Find where the given text appears and provide that cell's center as (x, y) coordinate. 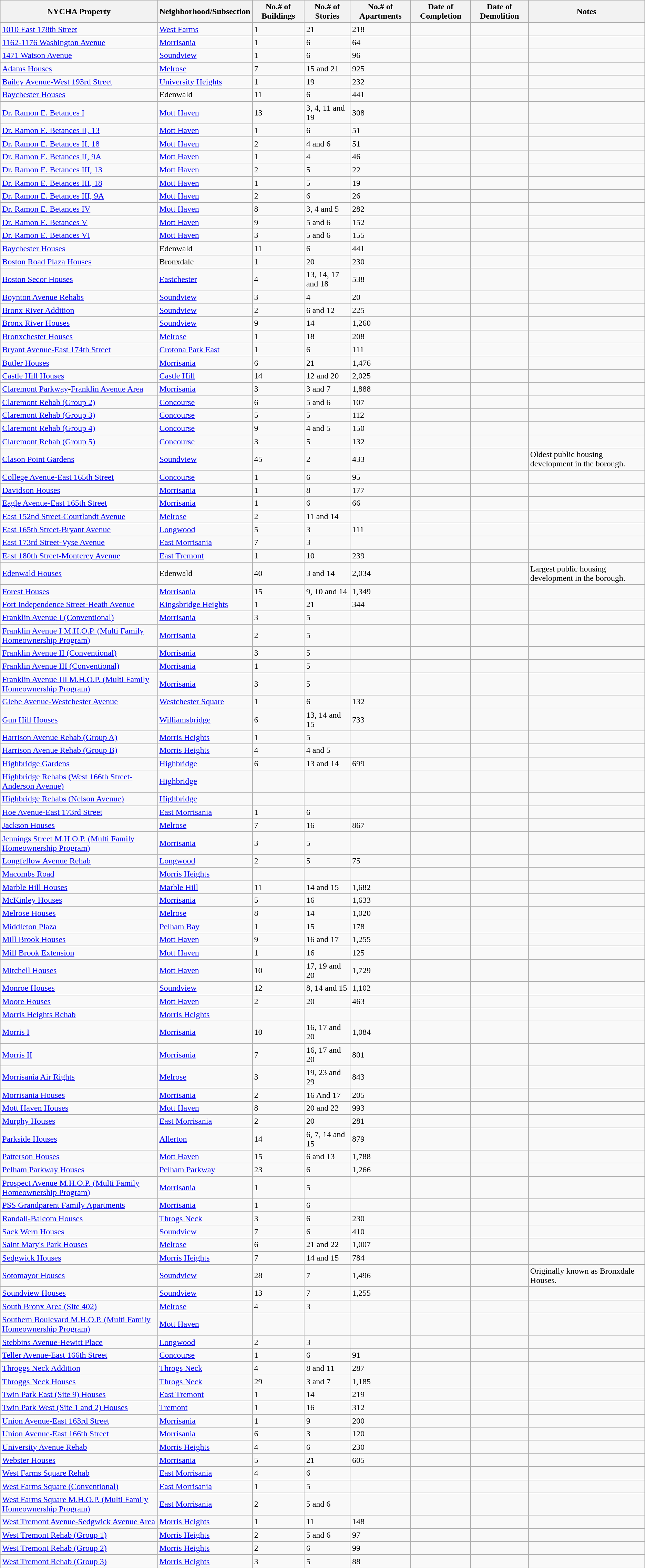
Bronxdale (205, 262)
No.# of Buildings (278, 12)
Patterson Houses (79, 1157)
200 (380, 1421)
22 (380, 170)
8 and 11 (327, 1368)
Neighborhood/Subsection (205, 12)
Randall-Balcom Houses (79, 1218)
1471 Watson Avenue (79, 55)
Jennings Street M.H.O.P. (Multi Family Homeownership Program) (79, 843)
1,007 (380, 1245)
29 (278, 1381)
26 (380, 196)
Hoe Avenue-East 173rd Street (79, 812)
Teller Avenue-East 166th Street (79, 1355)
East 152nd Street-Courtlandt Avenue (79, 516)
Saint Mary's Park Houses (79, 1245)
Fort Independence Street-Heath Avenue (79, 604)
Butler Houses (79, 363)
Franklin Avenue I (Conventional) (79, 617)
Dr. Ramon E. Betances II, 18 (79, 143)
Oldest public housing development in the borough. (586, 459)
NYCHA Property (79, 12)
Adams Houses (79, 69)
Mill Brook Houses (79, 940)
1,496 (380, 1275)
4 and 6 (327, 143)
Allerton (205, 1139)
Franklin Avenue II (Conventional) (79, 653)
Jackson Houses (79, 825)
801 (380, 1055)
97 (380, 1535)
28 (278, 1275)
Union Avenue-East 163rd Street (79, 1421)
239 (380, 556)
120 (380, 1434)
1,476 (380, 363)
12 and 20 (327, 376)
Harrison Avenue Rehab (Group A) (79, 737)
Date of Completion (441, 12)
219 (380, 1395)
75 (380, 861)
University Avenue Rehab (79, 1447)
2,025 (380, 376)
Marble Hill (205, 887)
538 (380, 279)
Highbridge Rehabs (West 166th Street-Anderson Avenue) (79, 781)
11 and 14 (327, 516)
University Heights (205, 82)
Claremont Rehab (Group 2) (79, 402)
1162-1176 Washington Avenue (79, 42)
Kingsbridge Heights (205, 604)
Monroe Houses (79, 988)
879 (380, 1139)
Westchester Square (205, 702)
Boston Road Plaza Houses (79, 262)
208 (380, 336)
Date of Demolition (500, 12)
Highbridge Gardens (79, 763)
West Tremont Rehab (Group 2) (79, 1548)
96 (380, 55)
344 (380, 604)
410 (380, 1232)
1,185 (380, 1381)
8, 14 and 15 (327, 988)
West Farms Square (Conventional) (79, 1486)
13, 14 and 15 (327, 720)
PSS Grandparent Family Apartments (79, 1205)
177 (380, 490)
218 (380, 29)
Southern Boulevard M.H.O.P. (Multi Family Homeownership Program) (79, 1324)
733 (380, 720)
46 (380, 156)
Soundview Houses (79, 1293)
Davidson Houses (79, 490)
College Avenue-East 165th Street (79, 477)
Middleton Plaza (79, 927)
Bronxchester Houses (79, 336)
605 (380, 1460)
No.# of Stories (327, 12)
312 (380, 1408)
91 (380, 1355)
155 (380, 235)
1,788 (380, 1157)
1,102 (380, 988)
Mott Haven Houses (79, 1108)
West Farms (205, 29)
99 (380, 1548)
Williamsbridge (205, 720)
3, 4, 11 and 19 (327, 112)
125 (380, 953)
Dr. Ramon E. Betances III, 9A (79, 196)
Tremont (205, 1408)
784 (380, 1258)
150 (380, 428)
Franklin Avenue III M.H.O.P. (Multi Family Homeownership Program) (79, 684)
Sedgwick Houses (79, 1258)
15 and 21 (327, 69)
225 (380, 310)
205 (380, 1095)
3 and 14 (327, 574)
Harrison Avenue Rehab (Group B) (79, 750)
Morris I (79, 1032)
12 (278, 988)
Sotomayor Houses (79, 1275)
1,084 (380, 1032)
Clason Point Gardens (79, 459)
Castle Hill Houses (79, 376)
Mill Brook Extension (79, 953)
Bronx River Houses (79, 323)
9, 10 and 14 (327, 591)
Notes (586, 12)
Parkside Houses (79, 1139)
Longfellow Avenue Rehab (79, 861)
East 180th Street-Monterey Avenue (79, 556)
13, 14, 17 and 18 (327, 279)
1,020 (380, 913)
Dr. Ramon E. Betances III, 13 (79, 170)
Claremont Rehab (Group 3) (79, 415)
64 (380, 42)
Dr. Ramon E. Betances I (79, 112)
40 (278, 574)
Pelham Parkway (205, 1170)
Morris II (79, 1055)
152 (380, 222)
Morris Heights Rehab (79, 1014)
Dr. Ramon E. Betances II, 9A (79, 156)
463 (380, 1001)
No.# of Apartments (380, 12)
West Tremont Rehab (Group 1) (79, 1535)
Eagle Avenue-East 165th Street (79, 503)
2,034 (380, 574)
867 (380, 825)
Crotona Park East (205, 350)
Melrose Houses (79, 913)
18 (327, 336)
Bailey Avenue-West 193rd Street (79, 82)
433 (380, 459)
699 (380, 763)
1,682 (380, 887)
Dr. Ramon E. Betances III, 18 (79, 183)
3, 4 and 5 (327, 209)
95 (380, 477)
16 and 17 (327, 940)
6, 7, 14 and 15 (327, 1139)
South Bronx Area (Site 402) (79, 1306)
West Farms Square Rehab (79, 1473)
West Tremont Rehab (Group 3) (79, 1561)
Macombs Road (79, 874)
925 (380, 69)
16 And 17 (327, 1095)
Throggs Neck Addition (79, 1368)
West Farms Square M.H.O.P. (Multi Family Homeownership Program) (79, 1504)
308 (380, 112)
21 and 22 (327, 1245)
13 and 14 (327, 763)
993 (380, 1108)
107 (380, 402)
Dr. Ramon E. Betances VI (79, 235)
Dr. Ramon E. Betances IV (79, 209)
Dr. Ramon E. Betances V (79, 222)
Union Avenue-East 166th Street (79, 1434)
282 (380, 209)
Pelham Bay (205, 927)
1,349 (380, 591)
287 (380, 1368)
20 and 22 (327, 1108)
Claremont Rehab (Group 5) (79, 442)
Prospect Avenue M.H.O.P. (Multi Family Homeownership Program) (79, 1188)
McKinley Houses (79, 900)
281 (380, 1121)
1010 East 178th Street (79, 29)
148 (380, 1522)
West Tremont Avenue-Sedgwick Avenue Area (79, 1522)
Forest Houses (79, 591)
Franklin Avenue I M.H.O.P. (Multi Family Homeownership Program) (79, 635)
1,888 (380, 389)
Twin Park East (Site 9) Houses (79, 1395)
66 (380, 503)
178 (380, 927)
88 (380, 1561)
1,633 (380, 900)
Murphy Houses (79, 1121)
Stebbins Avenue-Hewitt Place (79, 1342)
17, 19 and 20 (327, 971)
Throggs Neck Houses (79, 1381)
Moore Houses (79, 1001)
Eastchester (205, 279)
Boston Secor Houses (79, 279)
843 (380, 1077)
Bryant Avenue-East 174th Street (79, 350)
Claremont Parkway-Franklin Avenue Area (79, 389)
Marble Hill Houses (79, 887)
1,266 (380, 1170)
East 173rd Street-Vyse Avenue (79, 543)
1,729 (380, 971)
Pelham Parkway Houses (79, 1170)
Dr. Ramon E. Betances II, 13 (79, 130)
Highbridge Rehabs (Nelson Avenue) (79, 799)
23 (278, 1170)
Glebe Avenue-Westchester Avenue (79, 702)
Sack Wern Houses (79, 1232)
Mitchell Houses (79, 971)
112 (380, 415)
6 and 13 (327, 1157)
6 and 12 (327, 310)
East 165th Street-Bryant Avenue (79, 529)
1,260 (380, 323)
Morrisania Houses (79, 1095)
Castle Hill (205, 376)
Bronx River Addition (79, 310)
Webster Houses (79, 1460)
Morrisania Air Rights (79, 1077)
Gun Hill Houses (79, 720)
Twin Park West (Site 1 and 2) Houses (79, 1408)
Edenwald Houses (79, 574)
19, 23 and 29 (327, 1077)
Originally known as Bronxdale Houses. (586, 1275)
Largest public housing development in the borough. (586, 574)
232 (380, 82)
45 (278, 459)
Franklin Avenue III (Conventional) (79, 666)
Boynton Avenue Rehabs (79, 297)
Claremont Rehab (Group 4) (79, 428)
